Determine the (x, y) coordinate at the center of the cell enclosing the given text.  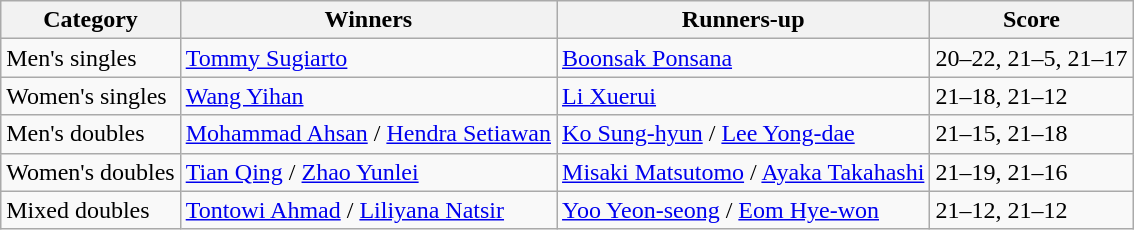
Tian Qing / Zhao Yunlei (368, 172)
Boonsak Ponsana (744, 58)
Li Xuerui (744, 96)
Women's singles (90, 96)
Tontowi Ahmad / Liliyana Natsir (368, 210)
Women's doubles (90, 172)
Score (1032, 20)
Yoo Yeon-seong / Eom Hye-won (744, 210)
20–22, 21–5, 21–17 (1032, 58)
Runners-up (744, 20)
Tommy Sugiarto (368, 58)
Mixed doubles (90, 210)
Men's singles (90, 58)
Misaki Matsutomo / Ayaka Takahashi (744, 172)
21–18, 21–12 (1032, 96)
Wang Yihan (368, 96)
Category (90, 20)
21–19, 21–16 (1032, 172)
21–12, 21–12 (1032, 210)
Men's doubles (90, 134)
21–15, 21–18 (1032, 134)
Winners (368, 20)
Mohammad Ahsan / Hendra Setiawan (368, 134)
Ko Sung-hyun / Lee Yong-dae (744, 134)
